From the cell containing the given text, extract its center point as (x, y) coordinate. 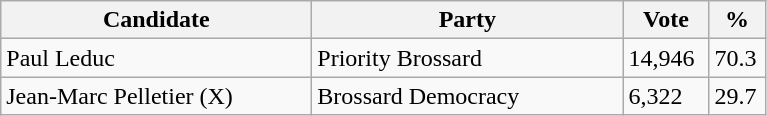
6,322 (666, 96)
Paul Leduc (156, 58)
Vote (666, 20)
Candidate (156, 20)
70.3 (737, 58)
Jean-Marc Pelletier (X) (156, 96)
Party (468, 20)
Brossard Democracy (468, 96)
Priority Brossard (468, 58)
29.7 (737, 96)
14,946 (666, 58)
% (737, 20)
